Identify which cell holds the provided text, then report its [x, y] central coordinate. 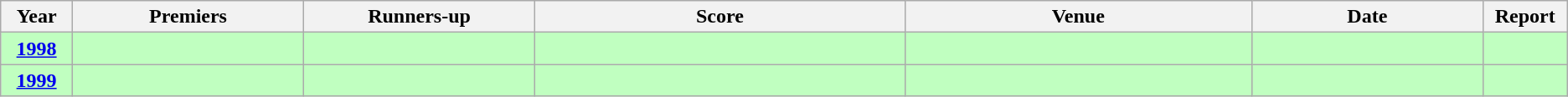
Year [37, 17]
Date [1367, 17]
Score [720, 17]
1999 [37, 80]
Runners-up [420, 17]
Premiers [188, 17]
Report [1524, 17]
Venue [1078, 17]
1998 [37, 48]
